For the text-containing cell, return its midpoint in (x, y) coordinate format. 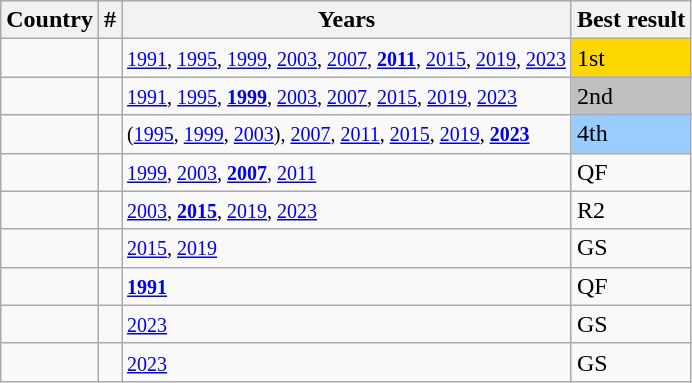
2015, 2019 (347, 248)
1st (630, 58)
1991, 1995, 1999, 2003, 2007, 2011, 2015, 2019, 2023 (347, 58)
1991 (347, 286)
Country (50, 20)
Years (347, 20)
Best result (630, 20)
1991, 1995, 1999, 2003, 2007, 2015, 2019, 2023 (347, 96)
1999, 2003, 2007, 2011 (347, 172)
2nd (630, 96)
2003, 2015, 2019, 2023 (347, 210)
(1995, 1999, 2003), 2007, 2011, 2015, 2019, 2023 (347, 134)
4th (630, 134)
R2 (630, 210)
# (110, 20)
